Detect which cell encompasses the target text, then output its [x, y] center coordinate. 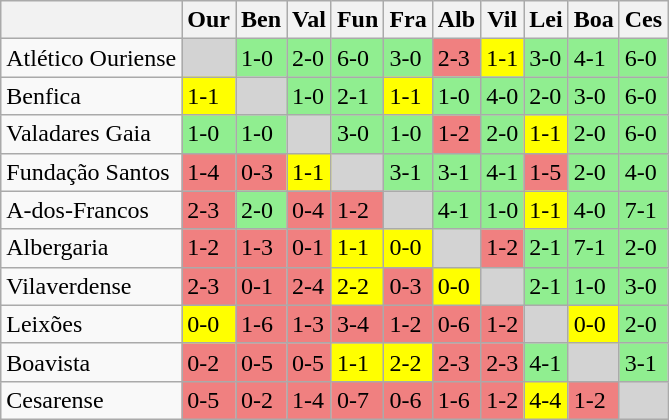
Val [310, 20]
Valadares Gaia [92, 134]
1-5 [546, 172]
Fra [408, 20]
4-4 [546, 400]
Alb [456, 20]
Ben [262, 20]
0-7 [357, 400]
Atlético Ouriense [92, 58]
Lei [546, 20]
0-4 [310, 210]
Boa [594, 20]
Cesarense [92, 400]
Ces [643, 20]
2-4 [310, 286]
A-dos-Francos [92, 210]
Benfica [92, 96]
Vil [502, 20]
Boavista [92, 362]
3-4 [357, 324]
Fun [357, 20]
Albergaria [92, 248]
Vilaverdense [92, 286]
Fundação Santos [92, 172]
Our [209, 20]
Leixões [92, 324]
